Pinpoint the cell where the given text exists, returning its (x, y) midpoint coordinate. 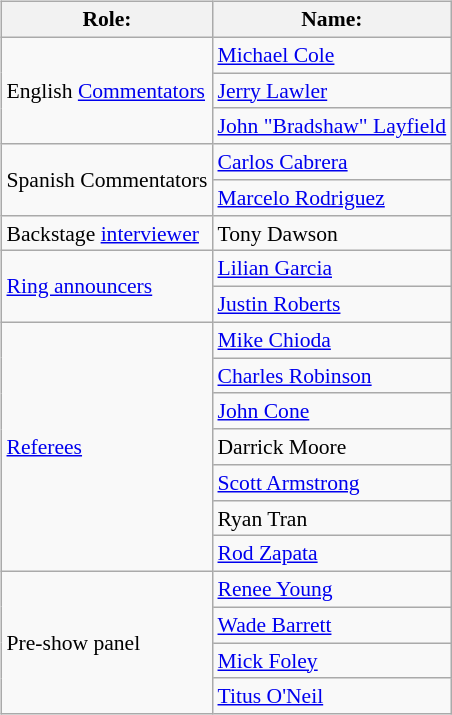
John "Bradshaw" Layfield (332, 126)
Renee Young (332, 590)
Darrick Moore (332, 447)
Carlos Cabrera (332, 162)
Wade Barrett (332, 625)
Scott Armstrong (332, 483)
Mike Chioda (332, 340)
Backstage interviewer (106, 233)
Pre-show panel (106, 643)
Charles Robinson (332, 376)
Jerry Lawler (332, 91)
Role: (106, 20)
Ring announcers (106, 286)
Michael Cole (332, 55)
John Cone (332, 411)
Spanish Commentators (106, 180)
Lilian Garcia (332, 269)
Rod Zapata (332, 554)
Tony Dawson (332, 233)
Titus O'Neil (332, 696)
Ryan Tran (332, 518)
Mick Foley (332, 661)
Justin Roberts (332, 305)
English Commentators (106, 90)
Name: (332, 20)
Referees (106, 446)
Marcelo Rodriguez (332, 198)
